Return the [X, Y] coordinate for the center point of the cell that contains the specified text.  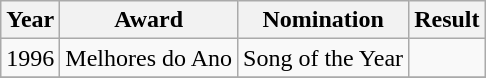
Result [447, 20]
1996 [30, 58]
Nomination [324, 20]
Melhores do Ano [149, 58]
Award [149, 20]
Year [30, 20]
Song of the Year [324, 58]
